Capture the cell that displays the provided text and extract its [x, y] central coordinate. 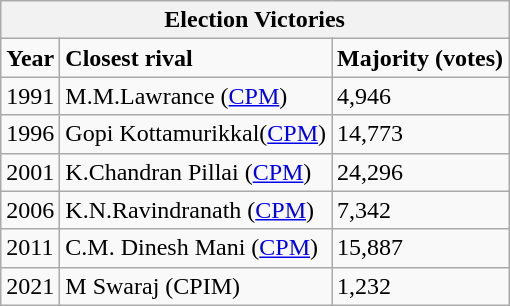
2011 [30, 248]
14,773 [420, 134]
24,296 [420, 172]
4,946 [420, 96]
K.Chandran Pillai (CPM) [196, 172]
1991 [30, 96]
2021 [30, 286]
Election Victories [255, 20]
2006 [30, 210]
Majority (votes) [420, 58]
1,232 [420, 286]
M Swaraj (CPIM) [196, 286]
C.M. Dinesh Mani (CPM) [196, 248]
7,342 [420, 210]
K.N.Ravindranath (CPM) [196, 210]
2001 [30, 172]
15,887 [420, 248]
Gopi Kottamurikkal(CPM) [196, 134]
Year [30, 58]
1996 [30, 134]
M.M.Lawrance (CPM) [196, 96]
Closest rival [196, 58]
